Provide the [x, y] coordinate of the cell's center where the given text is located.  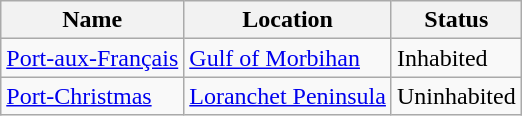
Port-aux-Français [92, 58]
Location [288, 20]
Loranchet Peninsula [288, 96]
Port-Christmas [92, 96]
Status [456, 20]
Gulf of Morbihan [288, 58]
Name [92, 20]
Inhabited [456, 58]
Uninhabited [456, 96]
